Capture the cell that displays the provided text and extract its [X, Y] central coordinate. 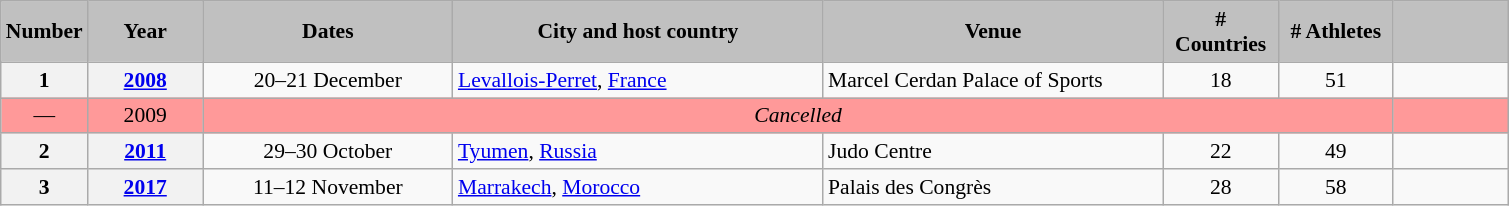
29–30 October [328, 152]
1 [44, 80]
Cancelled [798, 116]
# Countries [1220, 32]
2 [44, 152]
22 [1220, 152]
Judo Centre [993, 152]
Levallois-Perret, France [638, 80]
Tyumen, Russia [638, 152]
49 [1336, 152]
3 [44, 187]
Marcel Cerdan Palace of Sports [993, 80]
# Athletes [1336, 32]
Marrakech, Morocco [638, 187]
City and host country [638, 32]
Year [146, 32]
11–12 November [328, 187]
Venue [993, 32]
2011 [146, 152]
2017 [146, 187]
Dates [328, 32]
18 [1220, 80]
— [44, 116]
51 [1336, 80]
Palais des Congrès [993, 187]
58 [1336, 187]
2009 [146, 116]
2008 [146, 80]
28 [1220, 187]
Number [44, 32]
20–21 December [328, 80]
